Return the [X, Y] coordinate for the center point of the cell that contains the specified text.  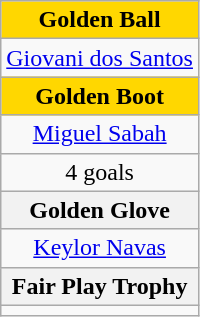
Keylor Navas [100, 248]
Giovani dos Santos [100, 58]
Golden Boot [100, 96]
Golden Glove [100, 210]
4 goals [100, 172]
Fair Play Trophy [100, 286]
Golden Ball [100, 20]
Miguel Sabah [100, 134]
